Pinpoint the cell where the given text exists, returning its (X, Y) midpoint coordinate. 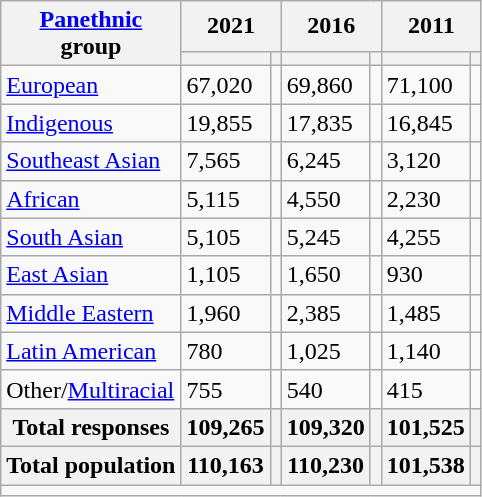
7,565 (226, 161)
69,860 (326, 85)
109,320 (326, 427)
5,105 (226, 237)
1,485 (426, 313)
109,265 (226, 427)
2,230 (426, 199)
Southeast Asian (91, 161)
110,230 (326, 465)
6,245 (326, 161)
Panethnicgroup (91, 34)
Other/Multiracial (91, 389)
1,025 (326, 351)
17,835 (326, 123)
Total population (91, 465)
67,020 (226, 85)
1,105 (226, 275)
2016 (331, 26)
1,960 (226, 313)
5,245 (326, 237)
2021 (231, 26)
930 (426, 275)
415 (426, 389)
1,650 (326, 275)
European (91, 85)
2,385 (326, 313)
Indigenous (91, 123)
5,115 (226, 199)
African (91, 199)
16,845 (426, 123)
Latin American (91, 351)
110,163 (226, 465)
540 (326, 389)
Total responses (91, 427)
780 (226, 351)
Middle Eastern (91, 313)
3,120 (426, 161)
101,525 (426, 427)
19,855 (226, 123)
71,100 (426, 85)
1,140 (426, 351)
101,538 (426, 465)
4,550 (326, 199)
East Asian (91, 275)
South Asian (91, 237)
755 (226, 389)
2011 (431, 26)
4,255 (426, 237)
